Scan for the cell matching the given text and deliver its [x, y] coordinate at center. 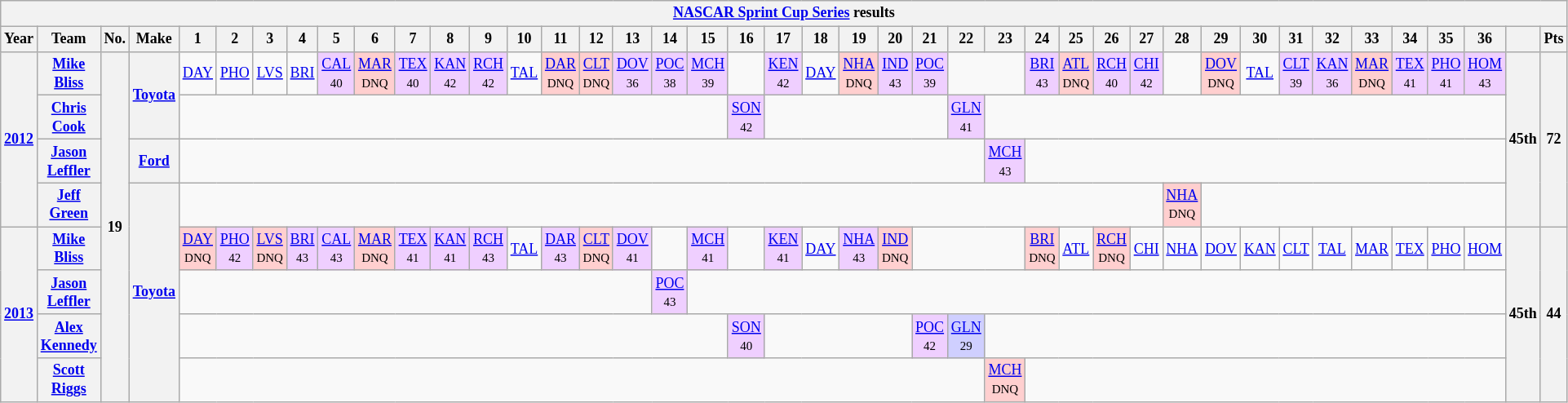
POC42 [930, 336]
4 [302, 39]
Team [69, 39]
DOV41 [632, 249]
9 [489, 39]
No. [114, 39]
GLN41 [966, 117]
MCH41 [708, 249]
POC43 [670, 292]
KAN [1260, 249]
22 [966, 39]
14 [670, 39]
24 [1043, 39]
25 [1076, 39]
TEX40 [413, 73]
IND43 [896, 73]
DOV [1221, 249]
MAR [1372, 249]
HOM43 [1485, 73]
21 [930, 39]
28 [1182, 39]
Year [20, 39]
31 [1296, 39]
13 [632, 39]
72 [1553, 139]
1 [197, 39]
CLT [1296, 249]
32 [1332, 39]
29 [1221, 39]
23 [1005, 39]
MCH39 [708, 73]
LVSDNQ [269, 249]
36 [1485, 39]
DOV36 [632, 73]
DAR43 [561, 249]
CAL43 [336, 249]
5 [336, 39]
Chris Cook [69, 117]
ATLDNQ [1076, 73]
RCH42 [489, 73]
30 [1260, 39]
RCH40 [1112, 73]
3 [269, 39]
KEN42 [783, 73]
Ford [153, 161]
TEX [1410, 249]
6 [375, 39]
KAN41 [450, 249]
DOVDNQ [1221, 73]
PHO41 [1446, 73]
Alex Kennedy [69, 336]
RCHDNQ [1112, 249]
RCH43 [489, 249]
CHI [1146, 249]
Make [153, 39]
33 [1372, 39]
18 [821, 39]
10 [524, 39]
8 [450, 39]
35 [1446, 39]
HOM [1485, 249]
12 [596, 39]
20 [896, 39]
CLT39 [1296, 73]
BRI [302, 73]
BRIDNQ [1043, 249]
LVS [269, 73]
KAN36 [1332, 73]
CAL40 [336, 73]
15 [708, 39]
SON42 [746, 117]
MCHDNQ [1005, 380]
34 [1410, 39]
Scott Riggs [69, 380]
MCH43 [1005, 161]
CHI42 [1146, 73]
NHA43 [859, 249]
GLN29 [966, 336]
SON40 [746, 336]
16 [746, 39]
2 [235, 39]
INDDNQ [896, 249]
PHO42 [235, 249]
POC38 [670, 73]
44 [1553, 315]
2012 [20, 139]
27 [1146, 39]
11 [561, 39]
DARDNQ [561, 73]
Jeff Green [69, 205]
POC39 [930, 73]
2013 [20, 315]
KEN41 [783, 249]
NASCAR Sprint Cup Series results [784, 13]
DAYDNQ [197, 249]
ATL [1076, 249]
NHA [1182, 249]
KAN42 [450, 73]
26 [1112, 39]
Pts [1553, 39]
17 [783, 39]
7 [413, 39]
